Scan for the cell matching the given text and deliver its (x, y) coordinate at center. 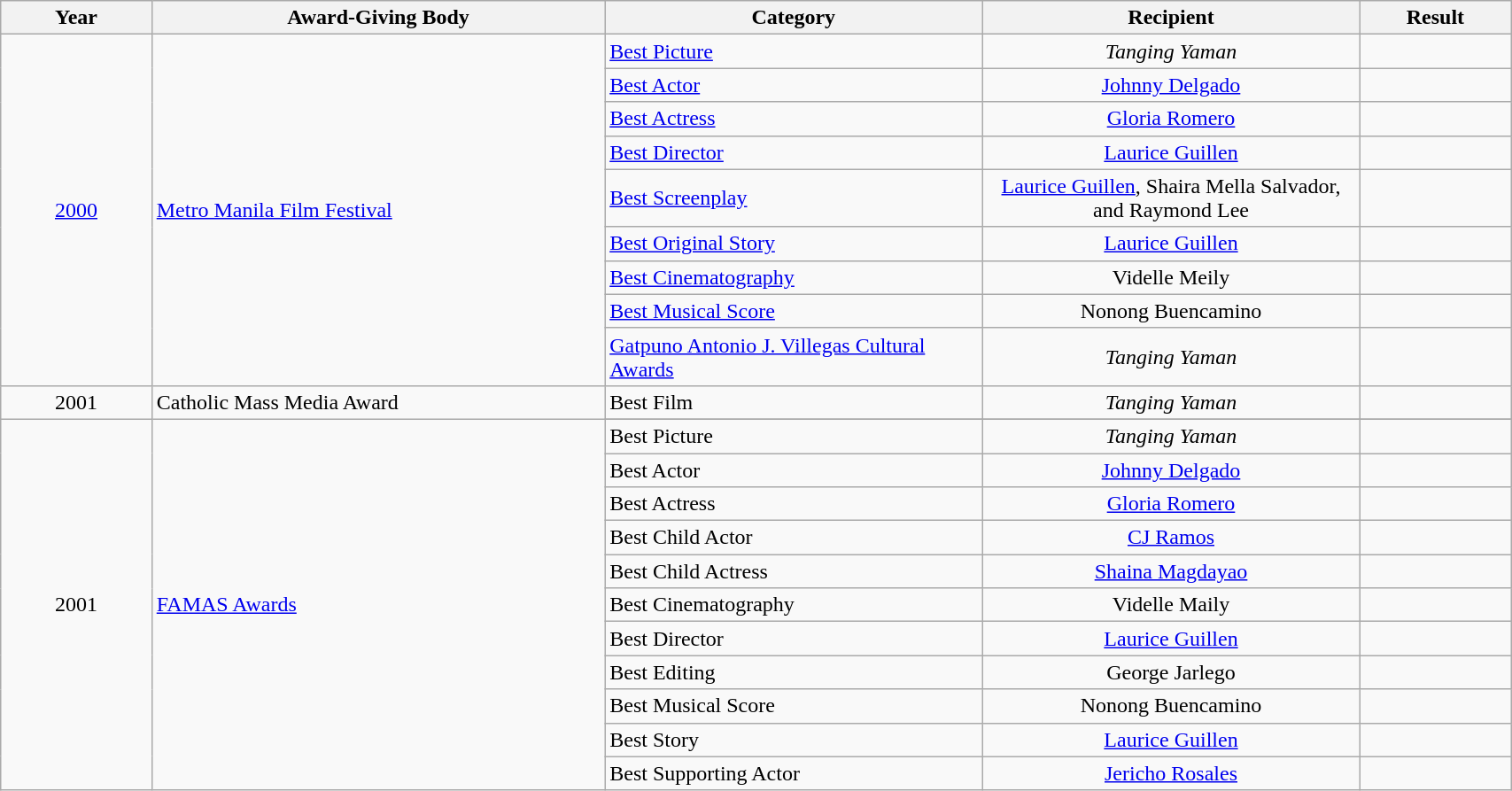
Year (76, 18)
Gatpuno Antonio J. Villegas Cultural Awards (794, 356)
Result (1435, 18)
Award-Giving Body (377, 18)
Metro Manila Film Festival (377, 211)
George Jarlego (1171, 672)
Recipient (1171, 18)
CJ Ramos (1171, 538)
Catholic Mass Media Award (377, 402)
2000 (76, 211)
FAMAS Awards (377, 604)
Best Editing (794, 672)
Best Original Story (794, 244)
Jericho Rosales (1171, 773)
Best Screenplay (794, 198)
Videlle Meily (1171, 277)
Category (794, 18)
Shaina Magdayao (1171, 571)
Best Child Actress (794, 571)
Best Child Actor (794, 538)
Best Film (794, 402)
Videlle Maily (1171, 605)
Best Story (794, 740)
Laurice Guillen, Shaira Mella Salvador, and Raymond Lee (1171, 198)
Best Supporting Actor (794, 773)
